Pinpoint the cell where the given text exists, returning its (X, Y) midpoint coordinate. 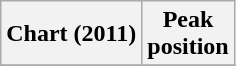
Peakposition (188, 34)
Chart (2011) (72, 34)
